Output the (x, y) coordinate of the center of the cell containing the given text.  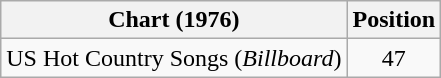
47 (394, 58)
Position (394, 20)
Chart (1976) (174, 20)
US Hot Country Songs (Billboard) (174, 58)
